Capture the cell that displays the provided text and extract its (x, y) central coordinate. 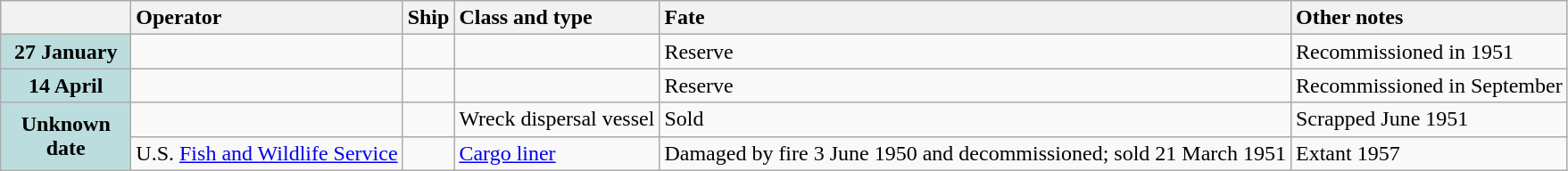
Extant 1957 (1429, 153)
Recommissioned in 1951 (1429, 52)
Class and type (557, 18)
Ship (428, 18)
Cargo liner (557, 153)
U.S. Fish and Wildlife Service (267, 153)
Recommissioned in September (1429, 85)
Damaged by fire 3 June 1950 and decommissioned; sold 21 March 1951 (975, 153)
Unknown date (66, 136)
Wreck dispersal vessel (557, 119)
Other notes (1429, 18)
14 April (66, 85)
27 January (66, 52)
Scrapped June 1951 (1429, 119)
Operator (267, 18)
Fate (975, 18)
Sold (975, 119)
